Return (x, y) of the center of cell containing provided text 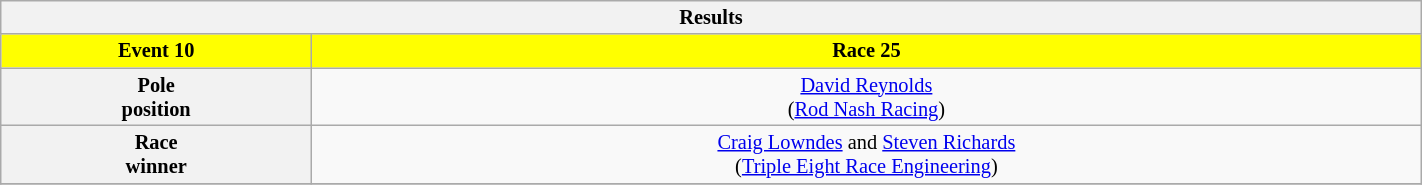
Event 10 (156, 51)
Race 25 (867, 51)
David Reynolds(Rod Nash Racing) (867, 97)
Poleposition (156, 97)
Racewinner (156, 154)
Craig Lowndes and Steven Richards(Triple Eight Race Engineering) (867, 154)
Results (711, 17)
